Pinpoint the cell where the given text exists, returning its (x, y) midpoint coordinate. 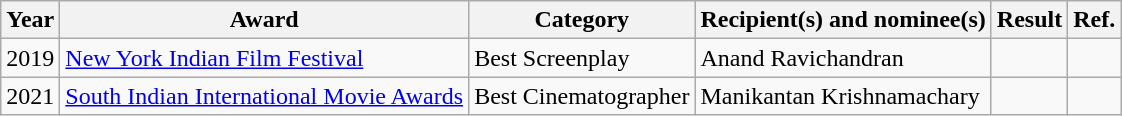
New York Indian Film Festival (264, 58)
Category (582, 20)
Result (1029, 20)
2019 (30, 58)
Anand Ravichandran (843, 58)
South Indian International Movie Awards (264, 96)
Ref. (1094, 20)
Recipient(s) and nominee(s) (843, 20)
Best Cinematographer (582, 96)
Manikantan Krishnamachary (843, 96)
Best Screenplay (582, 58)
Award (264, 20)
Year (30, 20)
2021 (30, 96)
